Return the (X, Y) coordinate for the center point of the cell that contains the specified text.  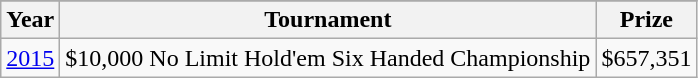
Year (30, 20)
$10,000 No Limit Hold'em Six Handed Championship (328, 58)
$657,351 (646, 58)
Tournament (328, 20)
2015 (30, 58)
Prize (646, 20)
